Return [x, y] of the center of cell containing provided text 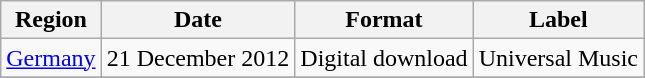
21 December 2012 [198, 58]
Label [558, 20]
Format [384, 20]
Universal Music [558, 58]
Germany [51, 58]
Region [51, 20]
Digital download [384, 58]
Date [198, 20]
